Search for the cell housing the specified text and yield its (x, y) center coordinate. 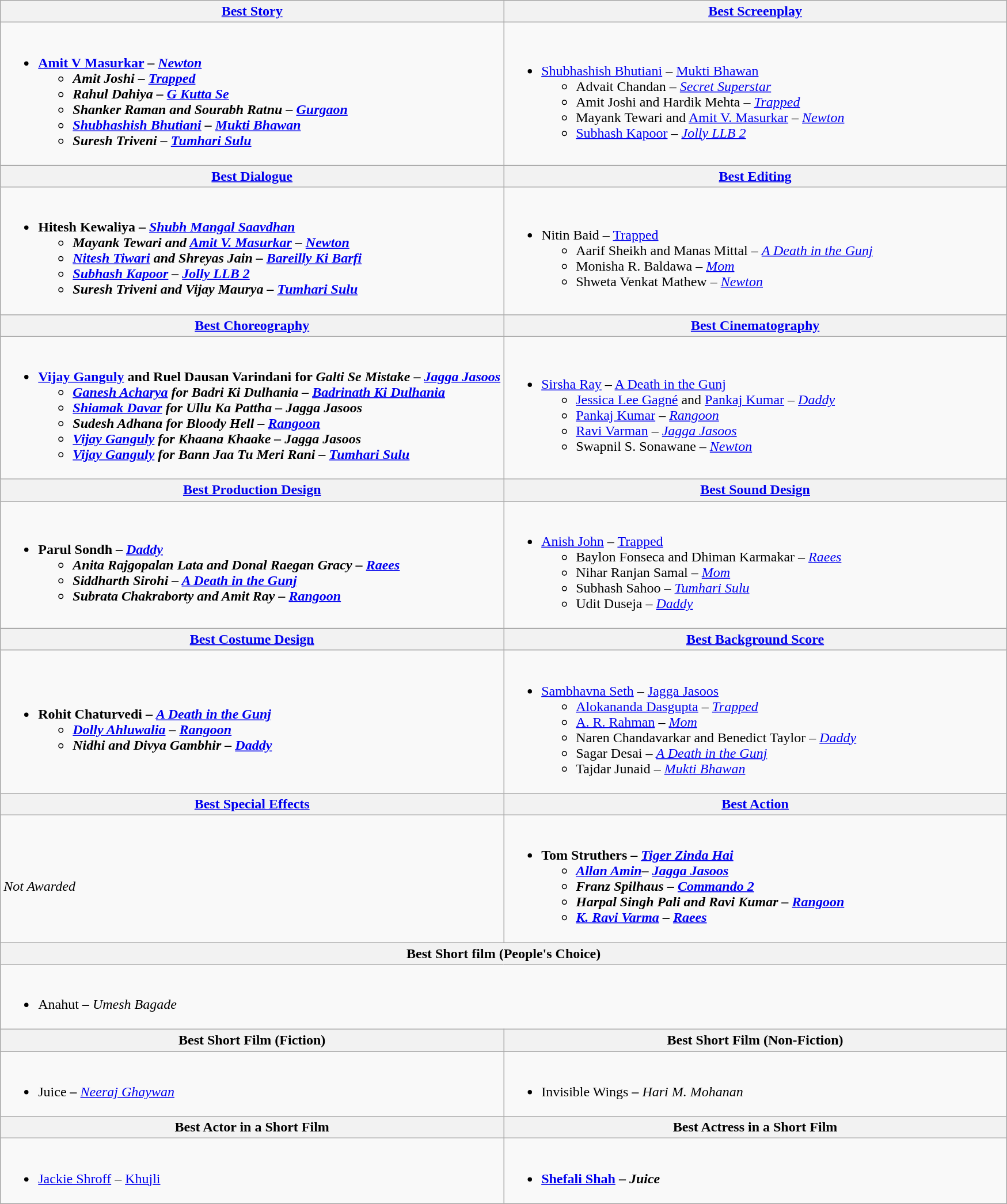
Nitin Baid – TrappedAarif Sheikh and Manas Mittal – A Death in the GunjMonisha R. Baldawa – MomShweta Venkat Mathew – Newton (755, 251)
Best Short Film (Non-Fiction) (755, 1040)
Not Awarded (252, 879)
Rohit Chaturvedi – A Death in the GunjDolly Ahluwalia – RangoonNidhi and Divya Gambhir – Daddy (252, 721)
Best Background Score (755, 639)
Best Sound Design (755, 490)
Best Choreography (252, 325)
Best Cinematography (755, 325)
Best Editing (755, 176)
Best Costume Design (252, 639)
Shefali Shah – Juice (755, 1171)
Best Actor in a Short Film (252, 1127)
Best Action (755, 804)
Anish John – TrappedBaylon Fonseca and Dhiman Karmakar – RaeesNihar Ranjan Samal – MomSubhash Sahoo – Tumhari SuluUdit Duseja – Daddy (755, 564)
Juice – Neeraj Ghaywan (252, 1084)
Invisible Wings – Hari M. Mohanan (755, 1084)
Best Special Effects (252, 804)
Tom Struthers – Tiger Zinda HaiAllan Amin– Jagga JasoosFranz Spilhaus – Commando 2Harpal Singh Pali and Ravi Kumar – RangoonK. Ravi Varma – Raees (755, 879)
Best Short film (People's Choice) (504, 953)
Jackie Shroff – Khujli (252, 1171)
Best Actress in a Short Film (755, 1127)
Best Production Design (252, 490)
Best Story (252, 12)
Best Screenplay (755, 12)
Best Dialogue (252, 176)
Best Short Film (Fiction) (252, 1040)
Anahut – Umesh Bagade (504, 997)
